For the text-containing cell, return its midpoint in (x, y) coordinate format. 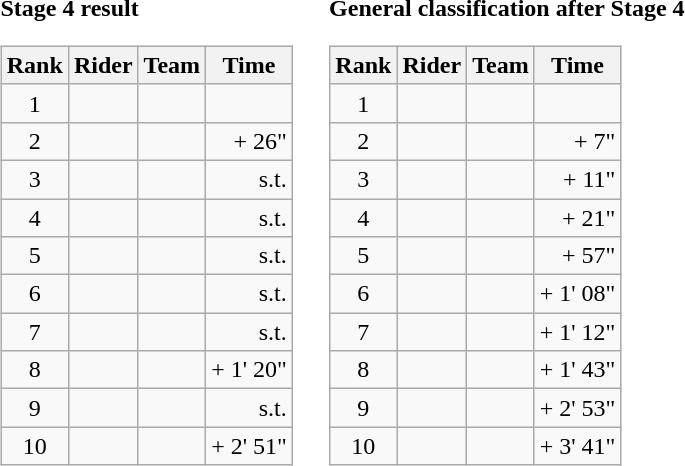
+ 57" (578, 256)
+ 26" (250, 141)
+ 3' 41" (578, 446)
+ 1' 12" (578, 332)
+ 7" (578, 141)
+ 2' 53" (578, 408)
+ 2' 51" (250, 446)
+ 1' 43" (578, 370)
+ 21" (578, 217)
+ 1' 08" (578, 294)
+ 1' 20" (250, 370)
+ 11" (578, 179)
